Identify which cell holds the provided text, then report its (x, y) central coordinate. 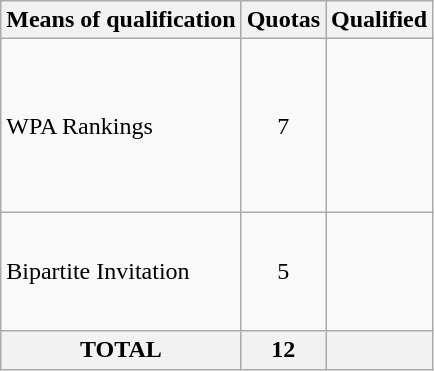
WPA Rankings (121, 126)
5 (283, 272)
12 (283, 350)
7 (283, 126)
TOTAL (121, 350)
Quotas (283, 20)
Means of qualification (121, 20)
Bipartite Invitation (121, 272)
Qualified (380, 20)
